Detect which cell encompasses the target text, then output its (x, y) center coordinate. 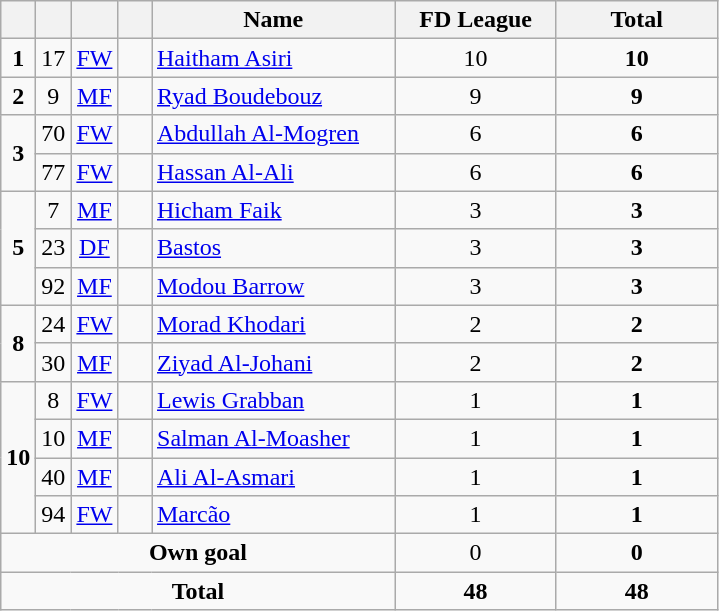
Hassan Al-Ali (274, 172)
Salman Al-Moasher (274, 438)
94 (54, 515)
Ziyad Al-Johani (274, 362)
Morad Khodari (274, 324)
92 (54, 286)
40 (54, 477)
Ryad Boudebouz (274, 96)
DF (94, 248)
17 (54, 58)
FD League (476, 20)
7 (54, 210)
Haitham Asiri (274, 58)
Abdullah Al-Mogren (274, 134)
70 (54, 134)
Name (274, 20)
77 (54, 172)
5 (18, 248)
Modou Barrow (274, 286)
30 (54, 362)
Marcão (274, 515)
Own goal (198, 553)
Hicham Faik (274, 210)
Ali Al-Asmari (274, 477)
23 (54, 248)
Bastos (274, 248)
Lewis Grabban (274, 400)
24 (54, 324)
